Search for the cell housing the specified text and yield its [x, y] center coordinate. 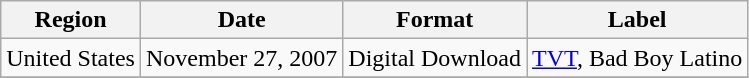
United States [71, 58]
TVT, Bad Boy Latino [638, 58]
Label [638, 20]
November 27, 2007 [241, 58]
Digital Download [435, 58]
Format [435, 20]
Region [71, 20]
Date [241, 20]
